Return (X, Y) of the center of cell containing provided text 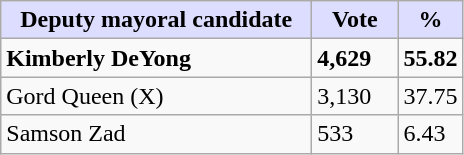
% (430, 20)
Samson Zad (156, 134)
6.43 (430, 134)
Vote (355, 20)
Deputy mayoral candidate (156, 20)
55.82 (430, 58)
3,130 (355, 96)
4,629 (355, 58)
Kimberly DeYong (156, 58)
Gord Queen (X) (156, 96)
533 (355, 134)
37.75 (430, 96)
